Provide the (x, y) coordinate of the cell's center where the given text is located.  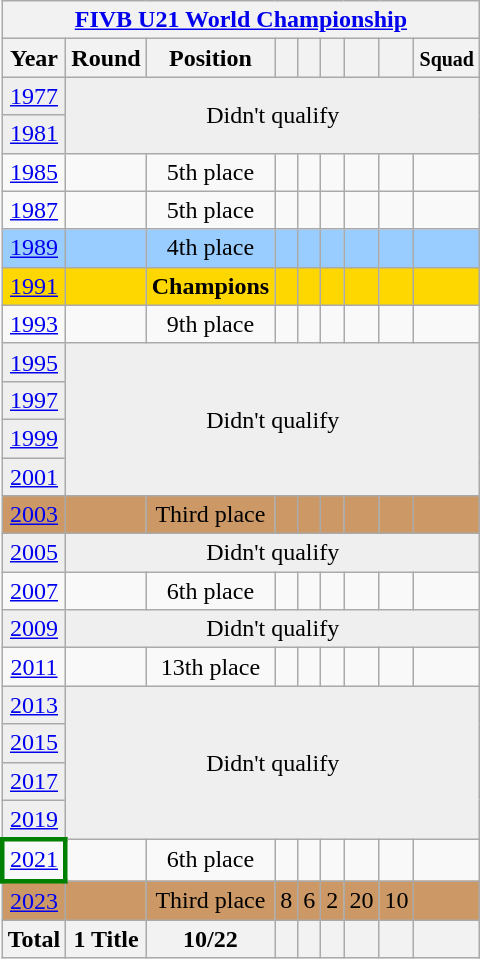
2023 (34, 901)
2001 (34, 477)
1985 (34, 172)
2011 (34, 667)
1991 (34, 286)
2017 (34, 781)
13th place (210, 667)
1977 (34, 96)
Position (210, 58)
1989 (34, 248)
1981 (34, 134)
8 (286, 901)
2015 (34, 743)
Round (106, 58)
4th place (210, 248)
1995 (34, 362)
2 (332, 901)
2013 (34, 705)
2009 (34, 629)
Squad (447, 58)
2021 (34, 860)
1997 (34, 400)
Champions (210, 286)
1987 (34, 210)
20 (362, 901)
6 (310, 901)
10 (396, 901)
Year (34, 58)
Total (34, 939)
2005 (34, 553)
2019 (34, 820)
9th place (210, 324)
10/22 (210, 939)
1 Title (106, 939)
1993 (34, 324)
2007 (34, 591)
FIVB U21 World Championship (240, 20)
2003 (34, 515)
1999 (34, 438)
